Locate the cell with the specified text and output its [x, y] center coordinate. 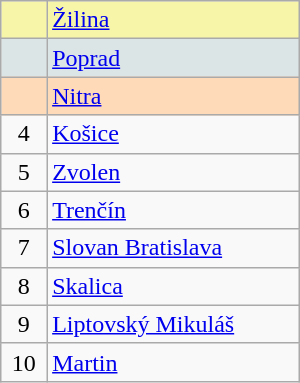
8 [24, 286]
Zvolen [174, 172]
Žilina [174, 20]
7 [24, 248]
9 [24, 324]
5 [24, 172]
Poprad [174, 58]
Slovan Bratislava [174, 248]
6 [24, 210]
10 [24, 362]
Liptovský Mikuláš [174, 324]
Skalica [174, 286]
Trenčín [174, 210]
Nitra [174, 96]
4 [24, 134]
Košice [174, 134]
Martin [174, 362]
